Capture the cell that displays the provided text and extract its [X, Y] central coordinate. 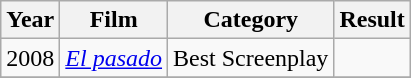
2008 [30, 58]
Year [30, 20]
Result [372, 20]
El pasado [114, 58]
Film [114, 20]
Best Screenplay [251, 58]
Category [251, 20]
